Find where the given text appears and provide that cell's center as [x, y] coordinate. 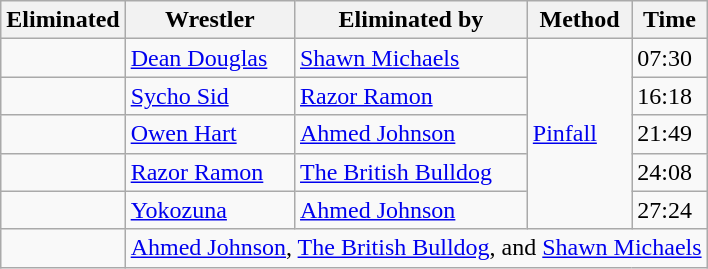
The British Bulldog [410, 172]
27:24 [670, 210]
Eliminated by [410, 20]
Time [670, 20]
Shawn Michaels [410, 58]
Dean Douglas [210, 58]
Ahmed Johnson, The British Bulldog, and Shawn Michaels [416, 248]
16:18 [670, 96]
Yokozuna [210, 210]
Owen Hart [210, 134]
Wrestler [210, 20]
07:30 [670, 58]
Pinfall [579, 134]
21:49 [670, 134]
Sycho Sid [210, 96]
Method [579, 20]
Eliminated [63, 20]
24:08 [670, 172]
